From the cell containing the given text, extract its center point as [X, Y] coordinate. 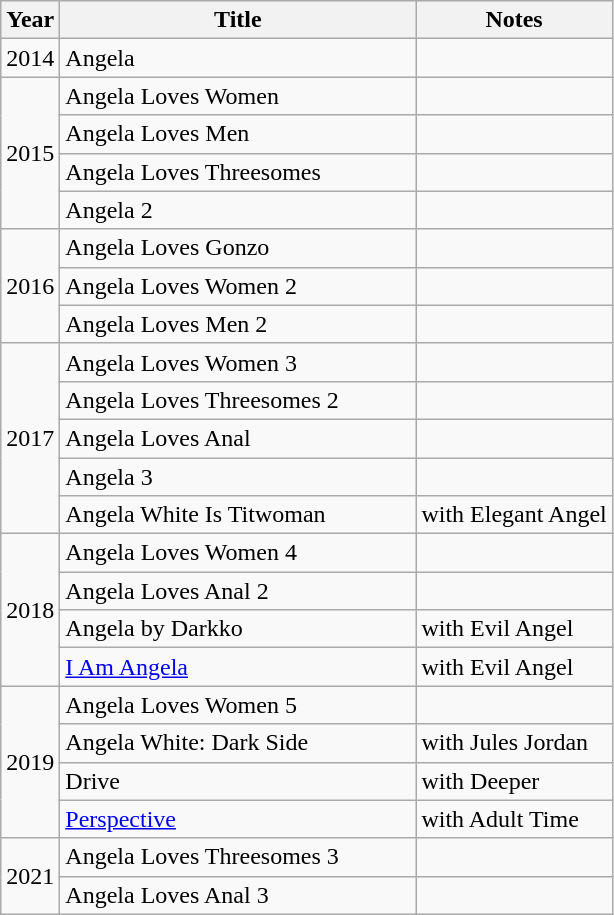
Angela Loves Threesomes [238, 172]
Angela Loves Anal [238, 438]
2015 [30, 153]
2019 [30, 762]
Angela Loves Men 2 [238, 324]
2016 [30, 286]
Angela [238, 58]
Angela Loves Threesomes 2 [238, 400]
2017 [30, 438]
Angela 3 [238, 477]
with Adult Time [514, 819]
2014 [30, 58]
Year [30, 20]
Angela Loves Anal 2 [238, 591]
Angela Loves Men [238, 134]
Drive [238, 781]
with Deeper [514, 781]
Title [238, 20]
Angela Loves Women 5 [238, 705]
Angela by Darkko [238, 629]
2018 [30, 610]
Angela Loves Gonzo [238, 248]
Angela 2 [238, 210]
Notes [514, 20]
I Am Angela [238, 667]
Angela Loves Women 2 [238, 286]
Angela Loves Women 3 [238, 362]
Angela Loves Women 4 [238, 553]
with Jules Jordan [514, 743]
2021 [30, 876]
with Elegant Angel [514, 515]
Angela Loves Anal 3 [238, 895]
Angela White Is Titwoman [238, 515]
Angela Loves Women [238, 96]
Angela Loves Threesomes 3 [238, 857]
Perspective [238, 819]
Angela White: Dark Side [238, 743]
